From the cell containing the given text, extract its center point as [X, Y] coordinate. 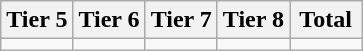
Tier 8 [253, 20]
Tier 7 [181, 20]
Tier 6 [109, 20]
Tier 5 [37, 20]
Total [326, 20]
